For the text-containing cell, return its midpoint in [x, y] coordinate format. 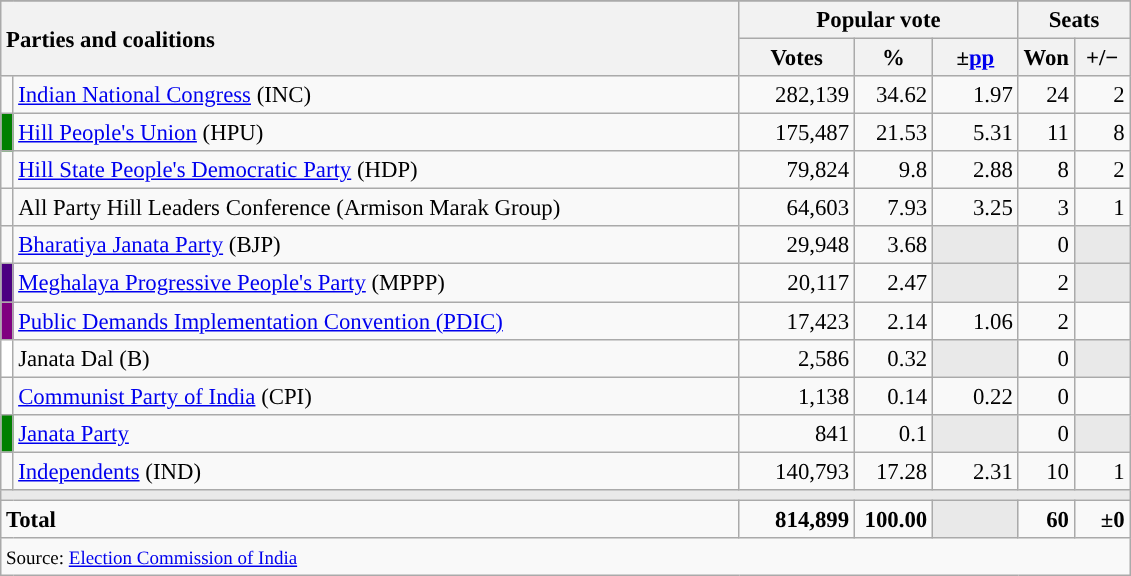
10 [1046, 471]
2.47 [893, 283]
Source: Election Commission of India [566, 557]
814,899 [797, 519]
34.62 [893, 95]
+/− [1102, 58]
Janata Dal (B) [376, 358]
All Party Hill Leaders Conference (Armison Marak Group) [376, 208]
3.68 [893, 245]
Meghalaya Progressive People's Party (MPPP) [376, 283]
7.93 [893, 208]
29,948 [797, 245]
Indian National Congress (INC) [376, 95]
100.00 [893, 519]
9.8 [893, 170]
2.88 [976, 170]
% [893, 58]
79,824 [797, 170]
140,793 [797, 471]
±pp [976, 58]
60 [1046, 519]
0.1 [893, 433]
20,117 [797, 283]
Communist Party of India (CPI) [376, 396]
Votes [797, 58]
3.25 [976, 208]
±0 [1102, 519]
Independents (IND) [376, 471]
3 [1046, 208]
0.32 [893, 358]
2,586 [797, 358]
Parties and coalitions [370, 38]
0.14 [893, 396]
21.53 [893, 133]
1,138 [797, 396]
17.28 [893, 471]
1.06 [976, 321]
11 [1046, 133]
17,423 [797, 321]
Bharatiya Janata Party (BJP) [376, 245]
Janata Party [376, 433]
24 [1046, 95]
1.97 [976, 95]
Seats [1074, 20]
Public Demands Implementation Convention (PDIC) [376, 321]
2.14 [893, 321]
Won [1046, 58]
64,603 [797, 208]
282,139 [797, 95]
Popular vote [878, 20]
175,487 [797, 133]
Hill State People's Democratic Party (HDP) [376, 170]
Hill People's Union (HPU) [376, 133]
841 [797, 433]
2.31 [976, 471]
0.22 [976, 396]
Total [370, 519]
5.31 [976, 133]
